Detect which cell encompasses the target text, then output its (X, Y) center coordinate. 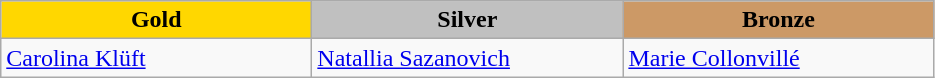
Bronze (778, 20)
Silver (468, 20)
Gold (156, 20)
Carolina Klüft (156, 58)
Marie Collonvillé (778, 58)
Natallia Sazanovich (468, 58)
